Identify which cell holds the provided text, then report its [X, Y] central coordinate. 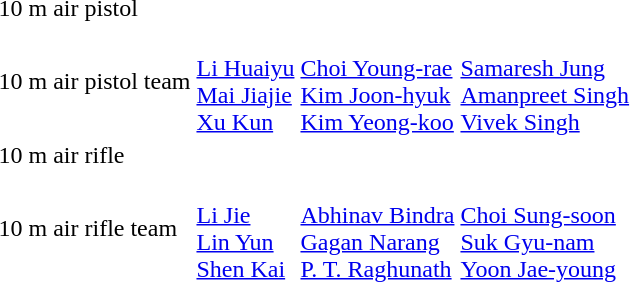
Li HuaiyuMai JiajieXu Kun [246, 82]
Choi Young-raeKim Joon-hyukKim Yeong-koo [378, 82]
